Capture the cell that displays the provided text and extract its (X, Y) central coordinate. 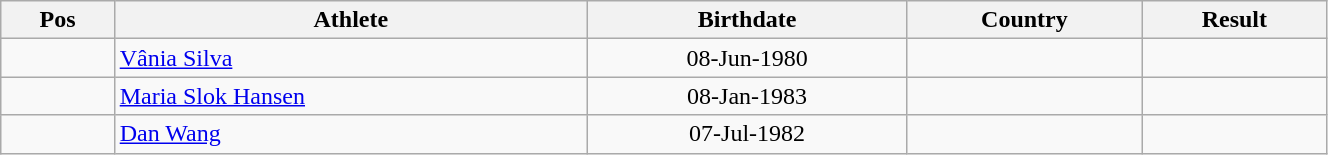
07-Jul-1982 (748, 134)
Athlete (350, 20)
Vânia Silva (350, 58)
Birthdate (748, 20)
Pos (58, 20)
Country (1025, 20)
Result (1234, 20)
Dan Wang (350, 134)
Maria Slok Hansen (350, 96)
08-Jun-1980 (748, 58)
08-Jan-1983 (748, 96)
